Scan for the cell matching the given text and deliver its [X, Y] coordinate at center. 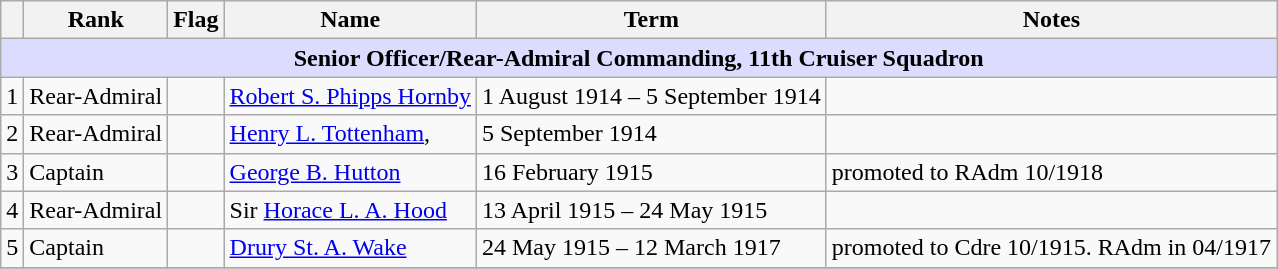
24 May 1915 – 12 March 1917 [651, 248]
5 September 1914 [651, 134]
Name [350, 20]
1 August 1914 – 5 September 1914 [651, 96]
16 February 1915 [651, 172]
promoted to RAdm 10/1918 [1051, 172]
4 [12, 210]
1 [12, 96]
Sir Horace L. A. Hood [350, 210]
Senior Officer/Rear-Admiral Commanding, 11th Cruiser Squadron [639, 58]
Flag [196, 20]
Notes [1051, 20]
Henry L. Tottenham, [350, 134]
Robert S. Phipps Hornby [350, 96]
George B. Hutton [350, 172]
promoted to Cdre 10/1915. RAdm in 04/1917 [1051, 248]
Drury St. A. Wake [350, 248]
Term [651, 20]
Rank [96, 20]
2 [12, 134]
3 [12, 172]
13 April 1915 – 24 May 1915 [651, 210]
5 [12, 248]
